Extract the (x, y) coordinate from the center of the cell holding the provided text.  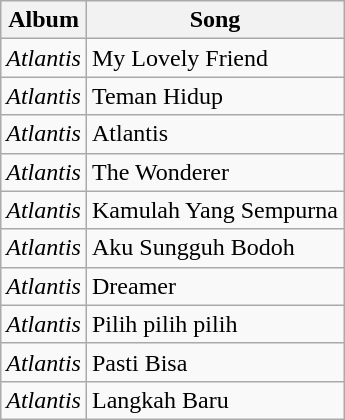
Dreamer (214, 286)
Pilih pilih pilih (214, 324)
Album (44, 20)
Kamulah Yang Sempurna (214, 210)
My Lovely Friend (214, 58)
Pasti Bisa (214, 362)
Song (214, 20)
Aku Sungguh Bodoh (214, 248)
Langkah Baru (214, 400)
The Wonderer (214, 172)
Teman Hidup (214, 96)
